From the cell containing the given text, extract its center point as [X, Y] coordinate. 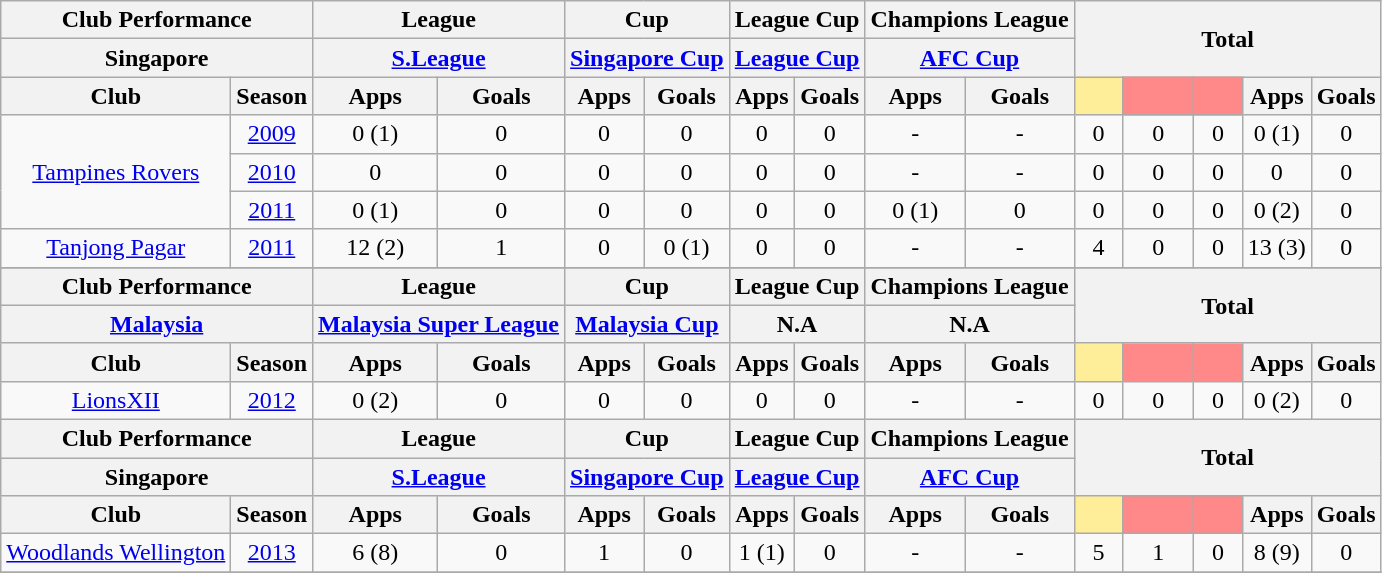
Malaysia Cup [648, 324]
2013 [272, 553]
Malaysia [157, 324]
5 [1098, 553]
2009 [272, 134]
Malaysia Super League [439, 324]
6 (8) [376, 553]
Tanjong Pagar [116, 248]
1 (1) [762, 553]
8 (9) [1276, 553]
Tampines Rovers [116, 172]
LionsXII [116, 400]
12 (2) [376, 248]
13 (3) [1276, 248]
Woodlands Wellington [116, 553]
2010 [272, 172]
4 [1098, 248]
2012 [272, 400]
